Return the (X, Y) coordinate for the center point of the cell that contains the specified text.  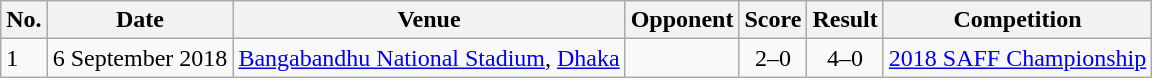
Result (845, 20)
Competition (1017, 20)
Score (773, 20)
Date (140, 20)
6 September 2018 (140, 58)
Opponent (682, 20)
1 (24, 58)
No. (24, 20)
2–0 (773, 58)
4–0 (845, 58)
Venue (429, 20)
Bangabandhu National Stadium, Dhaka (429, 58)
2018 SAFF Championship (1017, 58)
